Pinpoint the cell where the given text exists, returning its [x, y] midpoint coordinate. 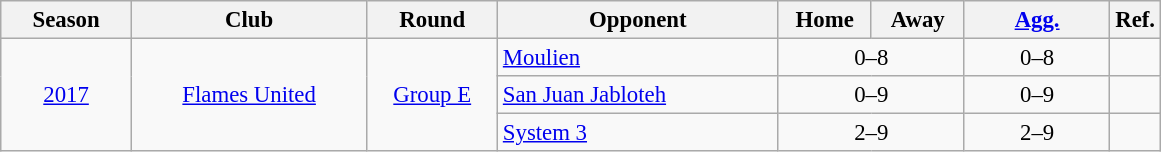
Round [432, 20]
Moulien [638, 58]
Club [249, 20]
Ref. [1135, 20]
Group E [432, 96]
Opponent [638, 20]
Away [918, 20]
Season [66, 20]
Home [824, 20]
Flames United [249, 96]
San Juan Jabloteh [638, 95]
Agg. [1037, 20]
2017 [66, 96]
System 3 [638, 133]
